From the cell containing the given text, extract its center point as (X, Y) coordinate. 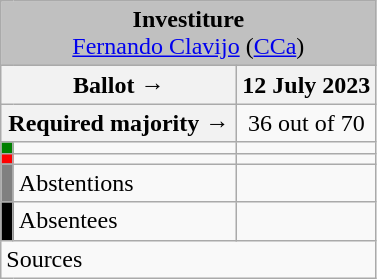
Absentees (125, 221)
InvestitureFernando Clavijo (CCa) (188, 34)
Required majority → (119, 123)
36 out of 70 (306, 123)
Abstentions (125, 183)
12 July 2023 (306, 85)
Ballot → (119, 85)
Sources (188, 259)
